Pinpoint the cell where the given text exists, returning its (X, Y) midpoint coordinate. 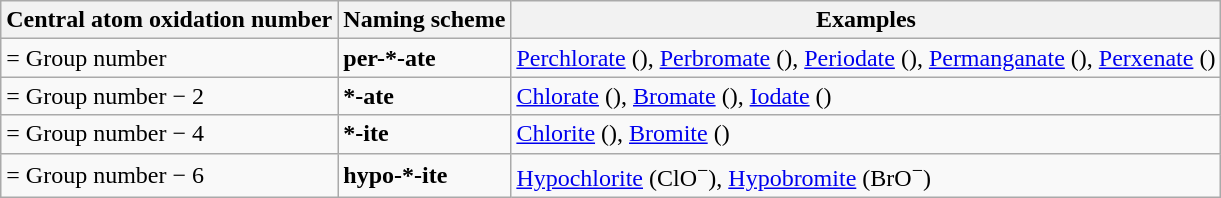
Central atom oxidation number (170, 20)
Hypochlorite (ClO−), Hypobromite (BrO−) (866, 176)
per-*-ate (424, 58)
Chlorite (), Bromite () (866, 134)
Chlorate (), Bromate (), Iodate () (866, 96)
Examples (866, 20)
= Group number − 6 (170, 176)
Perchlorate (), Perbromate (), Periodate (), Permanganate (), Perxenate () (866, 58)
*-ite (424, 134)
= Group number − 4 (170, 134)
= Group number − 2 (170, 96)
*-ate (424, 96)
= Group number (170, 58)
hypo-*-ite (424, 176)
Naming scheme (424, 20)
